For the text-containing cell, return its midpoint in (X, Y) coordinate format. 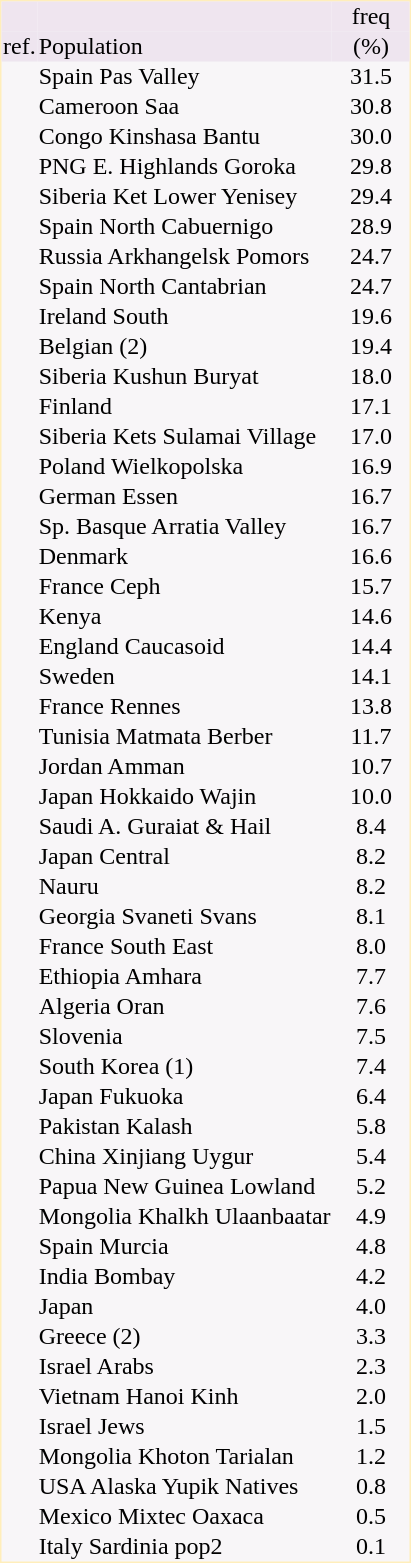
5.2 (371, 1187)
17.0 (371, 437)
10.0 (371, 797)
PNG E. Highlands Goroka (184, 167)
14.6 (371, 617)
Belgian (2) (184, 347)
2.0 (371, 1397)
Finland (184, 407)
Slovenia (184, 1037)
Georgia Svaneti Svans (184, 917)
8.1 (371, 917)
Ethiopia Amhara (184, 977)
15.7 (371, 587)
France Ceph (184, 587)
Spain North Cabuernigo (184, 227)
7.4 (371, 1067)
7.7 (371, 977)
17.1 (371, 407)
England Caucasoid (184, 647)
Nauru (184, 887)
Vietnam Hanoi Kinh (184, 1397)
Mongolia Khalkh Ulaanbaatar (184, 1217)
Jordan Amman (184, 767)
Pakistan Kalash (184, 1127)
31.5 (371, 77)
29.4 (371, 197)
Italy Sardinia pop2 (184, 1547)
18.0 (371, 377)
4.0 (371, 1307)
France Rennes (184, 707)
7.5 (371, 1037)
ref. (20, 47)
Japan Central (184, 857)
19.4 (371, 347)
0.8 (371, 1487)
Israel Jews (184, 1427)
5.8 (371, 1127)
16.6 (371, 557)
28.9 (371, 227)
Japan Fukuoka (184, 1097)
14.4 (371, 647)
3.3 (371, 1337)
0.5 (371, 1517)
Israel Arabs (184, 1367)
30.0 (371, 137)
1.2 (371, 1457)
Population (184, 47)
Mongolia Khoton Tarialan (184, 1457)
Spain Pas Valley (184, 77)
German Essen (184, 497)
Congo Kinshasa Bantu (184, 137)
Algeria Oran (184, 1007)
Siberia Kets Sulamai Village (184, 437)
Spain North Cantabrian (184, 287)
China Xinjiang Uygur (184, 1157)
Saudi A. Guraiat & Hail (184, 827)
Siberia Kushun Buryat (184, 377)
Siberia Ket Lower Yenisey (184, 197)
5.4 (371, 1157)
14.1 (371, 677)
France South East (184, 947)
Greece (2) (184, 1337)
Spain Murcia (184, 1247)
4.8 (371, 1247)
4.2 (371, 1277)
19.6 (371, 317)
13.8 (371, 707)
Russia Arkhangelsk Pomors (184, 257)
Japan (184, 1307)
0.1 (371, 1547)
Mexico Mixtec Oaxaca (184, 1517)
Kenya (184, 617)
Sweden (184, 677)
10.7 (371, 767)
USA Alaska Yupik Natives (184, 1487)
South Korea (1) (184, 1067)
Cameroon Saa (184, 107)
Tunisia Matmata Berber (184, 737)
30.8 (371, 107)
8.0 (371, 947)
Papua New Guinea Lowland (184, 1187)
6.4 (371, 1097)
11.7 (371, 737)
Japan Hokkaido Wajin (184, 797)
freq (371, 17)
Poland Wielkopolska (184, 467)
29.8 (371, 167)
Ireland South (184, 317)
4.9 (371, 1217)
(%) (371, 47)
8.4 (371, 827)
1.5 (371, 1427)
2.3 (371, 1367)
16.9 (371, 467)
7.6 (371, 1007)
Denmark (184, 557)
India Bombay (184, 1277)
Sp. Basque Arratia Valley (184, 527)
